Find where the given text appears and provide that cell's center as (x, y) coordinate. 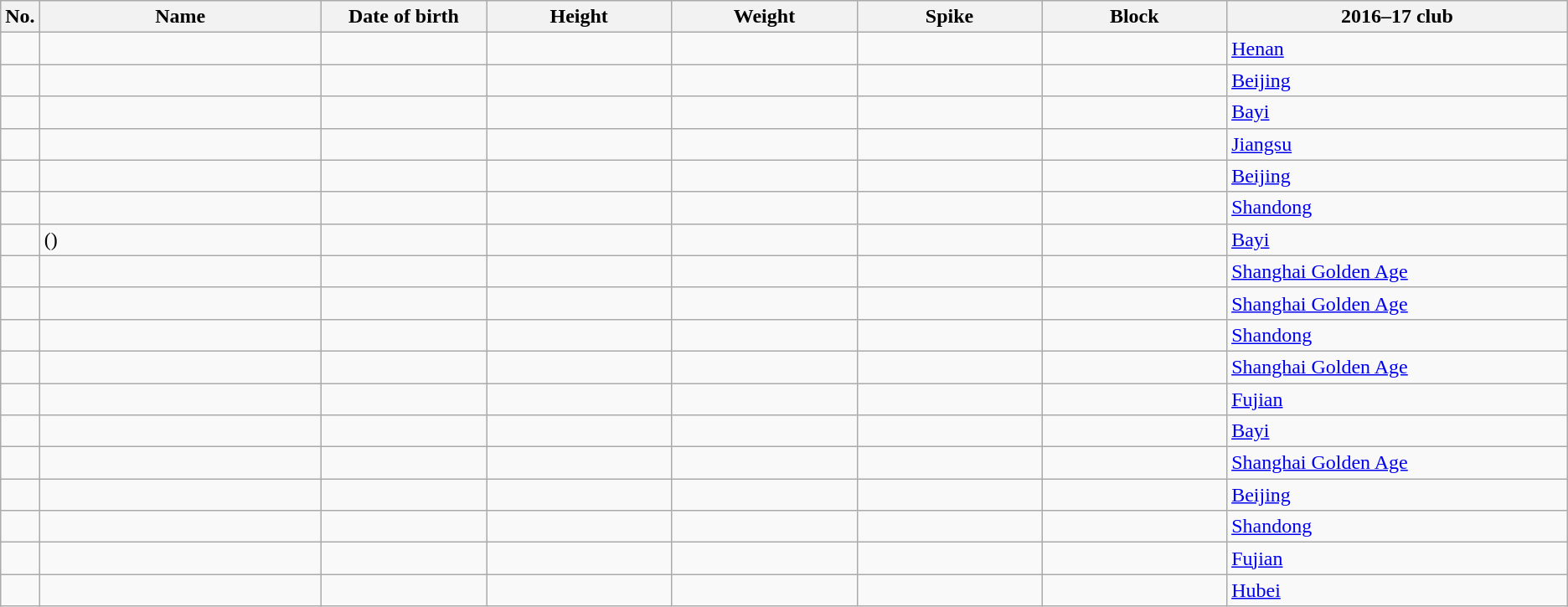
Henan (1397, 49)
() (180, 239)
Hubei (1397, 590)
Jiangsu (1397, 144)
Height (580, 17)
Weight (764, 17)
Spike (950, 17)
Block (1134, 17)
2016–17 club (1397, 17)
No. (20, 17)
Name (180, 17)
Date of birth (404, 17)
